Determine the [X, Y] coordinate at the center of the cell enclosing the given text.  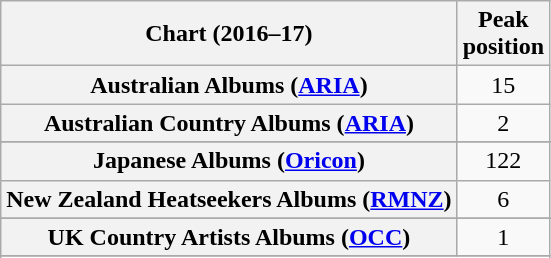
15 [503, 85]
Japanese Albums (Oricon) [229, 161]
Australian Albums (ARIA) [229, 85]
Chart (2016–17) [229, 34]
2 [503, 123]
6 [503, 199]
1 [503, 237]
122 [503, 161]
UK Country Artists Albums (OCC) [229, 237]
New Zealand Heatseekers Albums (RMNZ) [229, 199]
Peakposition [503, 34]
Australian Country Albums (ARIA) [229, 123]
